Output the (X, Y) coordinate of the center of the cell containing the given text.  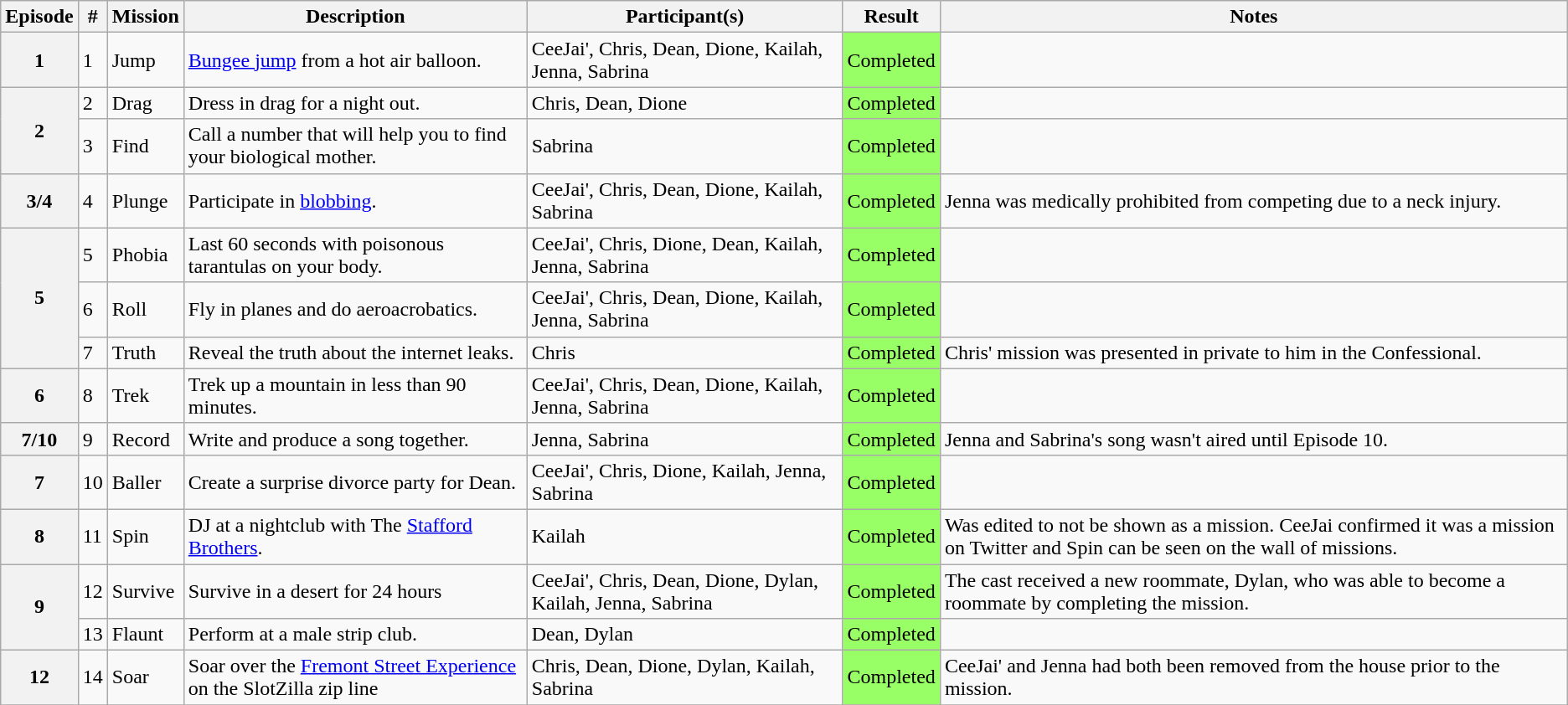
Jenna, Sabrina (685, 439)
Episode (39, 17)
Last 60 seconds with poisonous tarantulas on your body. (355, 255)
Jenna was medically prohibited from competing due to a neck injury. (1253, 201)
Soar (146, 678)
Truth (146, 352)
Find (146, 146)
Kailah (685, 536)
Reveal the truth about the internet leaks. (355, 352)
CeeJai', Chris, Dione, Kailah, Jenna, Sabrina (685, 482)
4 (92, 201)
CeeJai' and Jenna had both been removed from the house prior to the mission. (1253, 678)
CeeJai', Chris, Dione, Dean, Kailah, Jenna, Sabrina (685, 255)
Dress in drag for a night out. (355, 103)
DJ at a nightclub with The Stafford Brothers. (355, 536)
Record (146, 439)
Was edited to not be shown as a mission. CeeJai confirmed it was a mission on Twitter and Spin can be seen on the wall of missions. (1253, 536)
Result (891, 17)
Dean, Dylan (685, 635)
Chris' mission was presented in private to him in the Confessional. (1253, 352)
Jump (146, 60)
3/4 (39, 201)
13 (92, 635)
Soar over the Fremont Street Experience on the SlotZilla zip line (355, 678)
Chris, Dean, Dione, Dylan, Kailah, Sabrina (685, 678)
Sabrina (685, 146)
Trek (146, 395)
Notes (1253, 17)
Drag (146, 103)
3 (92, 146)
Write and produce a song together. (355, 439)
Survive in a desert for 24 hours (355, 591)
Participate in blobbing. (355, 201)
Chris (685, 352)
Description (355, 17)
Jenna and Sabrina's song wasn't aired until Episode 10. (1253, 439)
Phobia (146, 255)
Roll (146, 310)
Baller (146, 482)
Perform at a male strip club. (355, 635)
11 (92, 536)
Chris, Dean, Dione (685, 103)
10 (92, 482)
Flaunt (146, 635)
CeeJai', Chris, Dean, Dione, Kailah, Sabrina (685, 201)
Participant(s) (685, 17)
Survive (146, 591)
Spin (146, 536)
Trek up a mountain in less than 90 minutes. (355, 395)
Call a number that will help you to find your biological mother. (355, 146)
14 (92, 678)
Plunge (146, 201)
Mission (146, 17)
CeeJai', Chris, Dean, Dione, Dylan, Kailah, Jenna, Sabrina (685, 591)
# (92, 17)
Fly in planes and do aeroacrobatics. (355, 310)
The cast received a new roommate, Dylan, who was able to become a roommate by completing the mission. (1253, 591)
7/10 (39, 439)
Create a surprise divorce party for Dean. (355, 482)
Bungee jump from a hot air balloon. (355, 60)
